From the cell containing the given text, extract its center point as [x, y] coordinate. 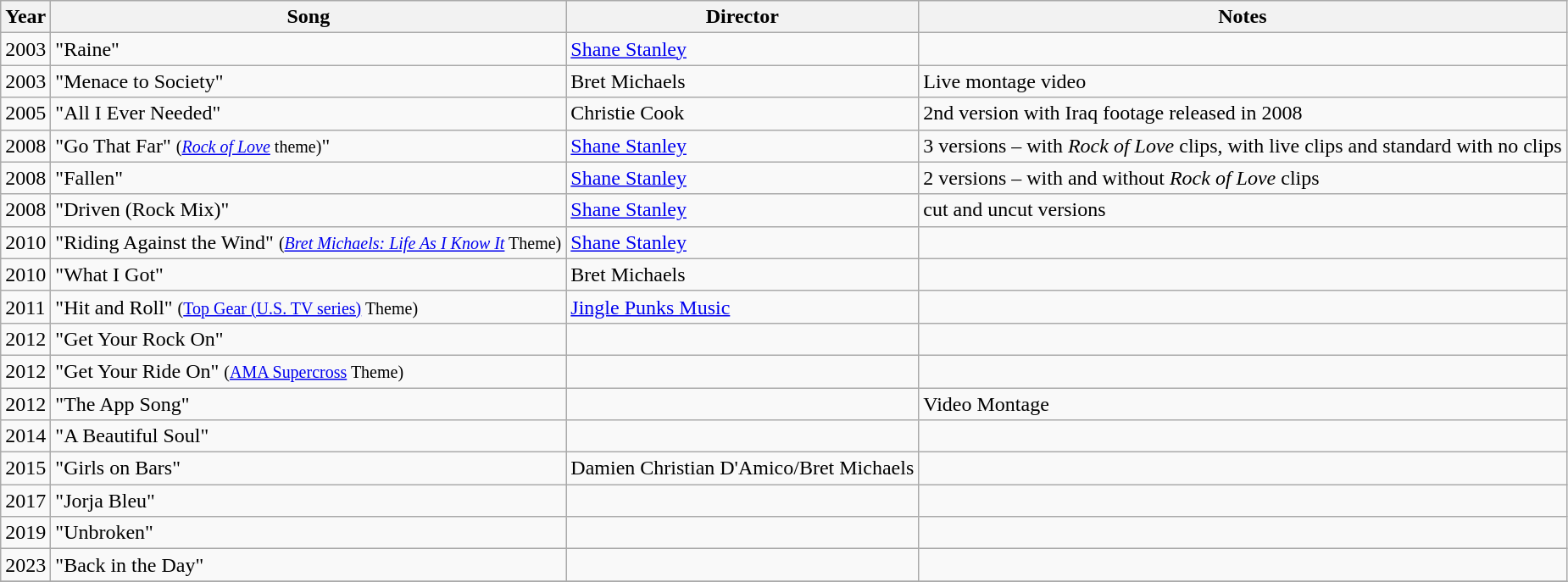
"Go That Far" (Rock of Love theme)" [309, 146]
2005 [25, 114]
"A Beautiful Soul" [309, 436]
"Jorja Bleu" [309, 501]
"Unbroken" [309, 533]
Jingle Punks Music [742, 307]
Damien Christian D'Amico/Bret Michaels [742, 468]
cut and uncut versions [1243, 210]
Video Montage [1243, 404]
"Hit and Roll" (Top Gear (U.S. TV series) Theme) [309, 307]
2019 [25, 533]
Notes [1243, 17]
Director [742, 17]
2017 [25, 501]
"Raine" [309, 49]
"Girls on Bars" [309, 468]
2 versions – with and without Rock of Love clips [1243, 178]
"All I Ever Needed" [309, 114]
"Back in the Day" [309, 565]
2015 [25, 468]
"Riding Against the Wind" (Bret Michaels: Life As I Know It Theme) [309, 242]
"Get Your Rock On" [309, 339]
2014 [25, 436]
2nd version with Iraq footage released in 2008 [1243, 114]
"Menace to Society" [309, 81]
"Get Your Ride On" (AMA Supercross Theme) [309, 371]
2023 [25, 565]
Song [309, 17]
2011 [25, 307]
"Driven (Rock Mix)" [309, 210]
Year [25, 17]
"The App Song" [309, 404]
"Fallen" [309, 178]
"What I Got" [309, 274]
Live montage video [1243, 81]
3 versions – with Rock of Love clips, with live clips and standard with no clips [1243, 146]
Christie Cook [742, 114]
